Scan for the cell matching the given text and deliver its (x, y) coordinate at center. 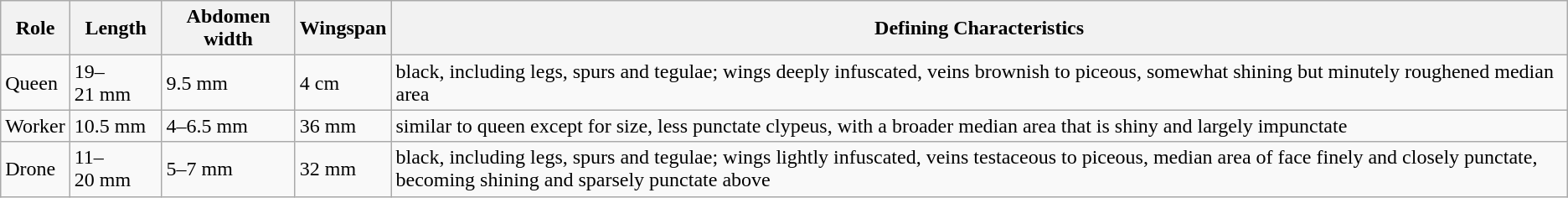
similar to queen except for size, less punctate clypeus, with a broader median area that is shiny and largely impunctate (979, 126)
5–7 mm (228, 169)
Worker (35, 126)
Role (35, 29)
9.5 mm (228, 82)
10.5 mm (116, 126)
4 cm (343, 82)
32 mm (343, 169)
Length (116, 29)
11–20 mm (116, 169)
Defining Characteristics (979, 29)
black, including legs, spurs and tegulae; wings deeply infuscated, veins brownish to piceous, somewhat shining but minutely roughened median area (979, 82)
Queen (35, 82)
Drone (35, 169)
4–6.5 mm (228, 126)
36 mm (343, 126)
Abdomen width (228, 29)
19–21 mm (116, 82)
Wingspan (343, 29)
